Identify which cell holds the provided text, then report its (x, y) central coordinate. 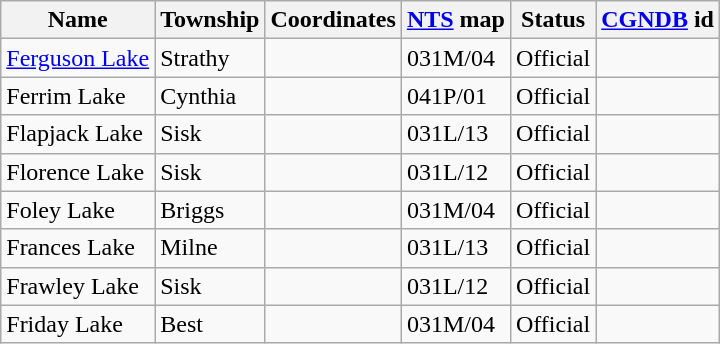
Foley Lake (78, 210)
CGNDB id (658, 20)
Frawley Lake (78, 286)
Coordinates (333, 20)
Frances Lake (78, 248)
Briggs (210, 210)
Status (552, 20)
Ferrim Lake (78, 96)
041P/01 (456, 96)
Flapjack Lake (78, 134)
Name (78, 20)
Township (210, 20)
Ferguson Lake (78, 58)
Florence Lake (78, 172)
Cynthia (210, 96)
Best (210, 324)
NTS map (456, 20)
Friday Lake (78, 324)
Milne (210, 248)
Strathy (210, 58)
